Determine the (x, y) coordinate at the center of the cell enclosing the given text.  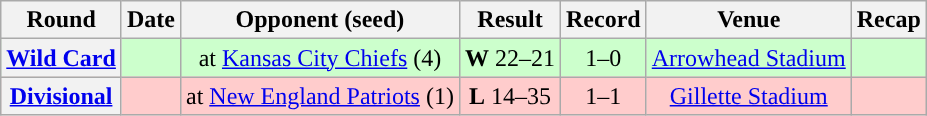
Round (62, 20)
1–1 (604, 96)
Date (150, 20)
Record (604, 20)
Divisional (62, 96)
Opponent (seed) (320, 20)
at Kansas City Chiefs (4) (320, 58)
Recap (888, 20)
1–0 (604, 58)
Arrowhead Stadium (748, 58)
Gillette Stadium (748, 96)
L 14–35 (510, 96)
Result (510, 20)
W 22–21 (510, 58)
at New England Patriots (1) (320, 96)
Venue (748, 20)
Wild Card (62, 58)
